Return (X, Y) of the center of cell containing provided text 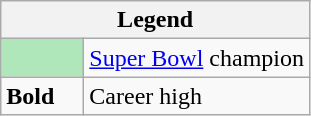
Bold (42, 96)
Career high (197, 96)
Super Bowl champion (197, 58)
Legend (156, 20)
